From the cell containing the given text, extract its center point as [X, Y] coordinate. 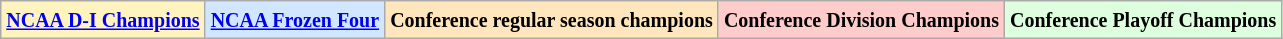
Conference Division Champions [861, 20]
NCAA Frozen Four [295, 20]
Conference Playoff Champions [1144, 20]
NCAA D-I Champions [103, 20]
Conference regular season champions [552, 20]
